Scan for the cell matching the given text and deliver its (x, y) coordinate at center. 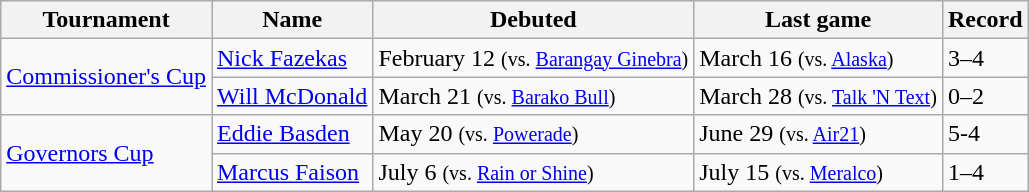
Marcus Faison (292, 172)
Name (292, 20)
February 12 (vs. Barangay Ginebra) (534, 58)
Debuted (534, 20)
Tournament (106, 20)
Record (985, 20)
May 20 (vs. Powerade) (534, 134)
March 16 (vs. Alaska) (818, 58)
Last game (818, 20)
March 21 (vs. Barako Bull) (534, 96)
Nick Fazekas (292, 58)
5-4 (985, 134)
1–4 (985, 172)
Commissioner's Cup (106, 77)
3–4 (985, 58)
July 15 (vs. Meralco) (818, 172)
Governors Cup (106, 153)
0–2 (985, 96)
March 28 (vs. Talk 'N Text) (818, 96)
July 6 (vs. Rain or Shine) (534, 172)
June 29 (vs. Air21) (818, 134)
Will McDonald (292, 96)
Eddie Basden (292, 134)
